Identify which cell holds the provided text, then report its [x, y] central coordinate. 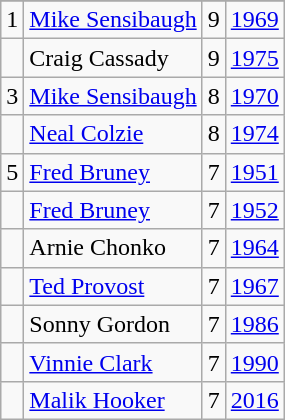
1964 [254, 248]
3 [12, 96]
1952 [254, 210]
Ted Provost [113, 286]
1986 [254, 324]
1990 [254, 362]
Sonny Gordon [113, 324]
5 [12, 172]
2016 [254, 400]
Vinnie Clark [113, 362]
1967 [254, 286]
Craig Cassady [113, 58]
1970 [254, 96]
1951 [254, 172]
Malik Hooker [113, 400]
Arnie Chonko [113, 248]
1969 [254, 20]
1974 [254, 134]
1975 [254, 58]
Neal Colzie [113, 134]
1 [12, 20]
